Locate the cell with the specified text and output its (X, Y) center coordinate. 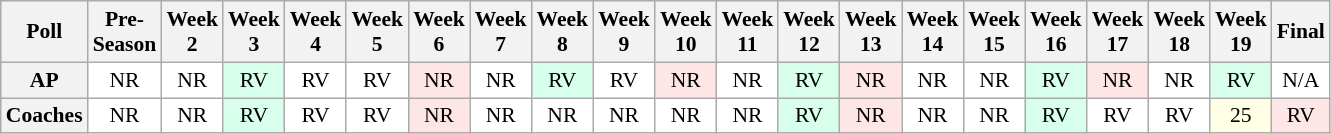
Week12 (809, 32)
Week6 (439, 32)
Coaches (44, 116)
Week8 (562, 32)
Week7 (501, 32)
Final (1301, 32)
Week17 (1118, 32)
Week5 (377, 32)
Week18 (1179, 32)
Week19 (1241, 32)
Week13 (871, 32)
Week10 (686, 32)
Week14 (933, 32)
Pre-Season (125, 32)
Week2 (192, 32)
Week16 (1056, 32)
Week3 (254, 32)
Week9 (624, 32)
N/A (1301, 80)
Week15 (994, 32)
Poll (44, 32)
Week11 (748, 32)
25 (1241, 116)
AP (44, 80)
Week4 (316, 32)
